Capture the cell that displays the provided text and extract its [X, Y] central coordinate. 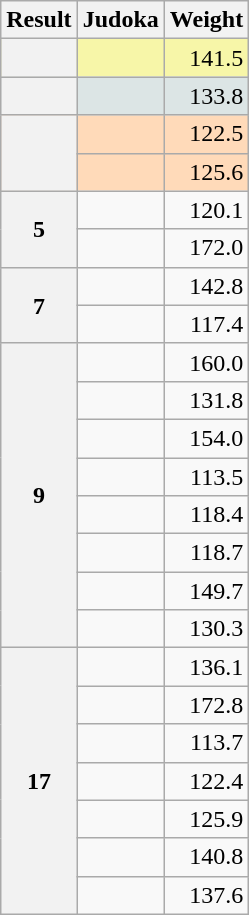
9 [39, 495]
125.9 [206, 819]
118.4 [206, 515]
113.5 [206, 477]
154.0 [206, 438]
Weight [206, 20]
7 [39, 305]
122.5 [206, 134]
131.8 [206, 400]
142.8 [206, 286]
172.0 [206, 248]
130.3 [206, 629]
Judoka [120, 20]
122.4 [206, 781]
5 [39, 229]
136.1 [206, 667]
Result [39, 20]
118.7 [206, 553]
125.6 [206, 172]
149.7 [206, 591]
140.8 [206, 857]
160.0 [206, 362]
117.4 [206, 324]
113.7 [206, 743]
17 [39, 781]
141.5 [206, 58]
137.6 [206, 895]
120.1 [206, 210]
172.8 [206, 705]
133.8 [206, 96]
